Identify which cell holds the provided text, then report its [x, y] central coordinate. 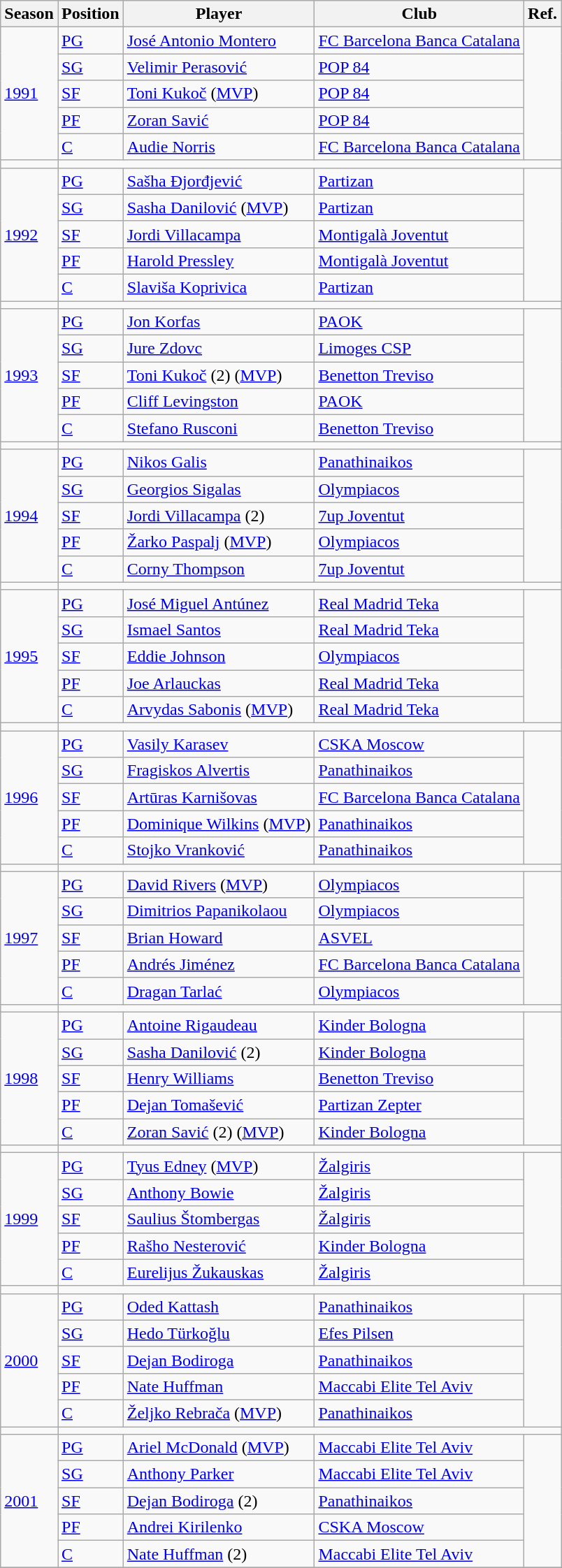
1995 [29, 656]
Ref. [542, 14]
Sasha Danilović (MVP) [219, 208]
Eurelijus Žukauskas [219, 1272]
Nate Huffman [219, 1386]
1994 [29, 516]
Zoran Savić (2) (MVP) [219, 1132]
Nate Huffman (2) [219, 1554]
David Rivers (MVP) [219, 885]
José Antonio Montero [219, 41]
Andrei Kirilenko [219, 1527]
1991 [29, 94]
Arvydas Sabonis (MVP) [219, 710]
Player [219, 14]
1993 [29, 375]
Željko Rebrača (MVP) [219, 1413]
Toni Kukoč (MVP) [219, 94]
Anthony Bowie [219, 1193]
Dragan Tarlać [219, 991]
1992 [29, 234]
Jon Korfas [219, 322]
Vasily Karasev [219, 744]
Position [90, 14]
Brian Howard [219, 938]
Antoine Rigaudeau [219, 1025]
2001 [29, 1501]
Nikos Galis [219, 463]
Eddie Johnson [219, 656]
Dejan Tomašević [219, 1105]
Harold Pressley [219, 261]
Joe Arlauckas [219, 683]
1996 [29, 797]
Dominique Wilkins (MVP) [219, 824]
Rašho Nesterović [219, 1246]
Cliff Levingston [219, 402]
Dejan Bodiroga (2) [219, 1501]
Club [419, 14]
Limoges CSP [419, 349]
Jure Zdovc [219, 349]
Anthony Parker [219, 1474]
Dejan Bodiroga [219, 1360]
Oded Kattash [219, 1307]
Zoran Savić [219, 120]
Sašha Đjorđjević [219, 181]
Ismael Santos [219, 630]
1999 [29, 1219]
Henry Williams [219, 1079]
Tyus Edney (MVP) [219, 1166]
Slaviša Koprivica [219, 287]
1998 [29, 1078]
Stefano Rusconi [219, 428]
Sasha Danilović (2) [219, 1052]
Toni Kukoč (2) (MVP) [219, 375]
Andrés Jiménez [219, 964]
Stojko Vranković [219, 850]
Audie Norris [219, 147]
1997 [29, 938]
2000 [29, 1360]
Jordi Villacampa (2) [219, 516]
Partizan Zepter [419, 1105]
Fragiskos Alvertis [219, 771]
Artūras Karnišovas [219, 797]
Georgios Sigalas [219, 489]
Ariel McDonald (MVP) [219, 1448]
José Miguel Antúnez [219, 603]
Season [29, 14]
Efes Pilsen [419, 1333]
Hedo Türkoğlu [219, 1333]
ASVEL [419, 938]
Jordi Villacampa [219, 234]
Dimitrios Papanikolaou [219, 911]
Žarko Paspalj (MVP) [219, 542]
Velimir Perasović [219, 67]
Saulius Štombergas [219, 1219]
Corny Thompson [219, 569]
